Identify which cell holds the provided text, then report its (X, Y) central coordinate. 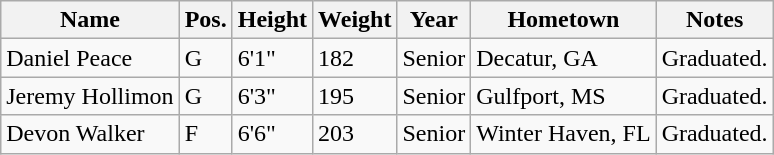
Decatur, GA (564, 58)
Pos. (206, 20)
Jeremy Hollimon (90, 96)
F (206, 134)
Gulfport, MS (564, 96)
Daniel Peace (90, 58)
6'1" (272, 58)
Height (272, 20)
195 (355, 96)
6'6" (272, 134)
Weight (355, 20)
Winter Haven, FL (564, 134)
Name (90, 20)
Year (434, 20)
Hometown (564, 20)
203 (355, 134)
6'3" (272, 96)
182 (355, 58)
Devon Walker (90, 134)
Notes (714, 20)
